Identify which cell holds the provided text, then report its (x, y) central coordinate. 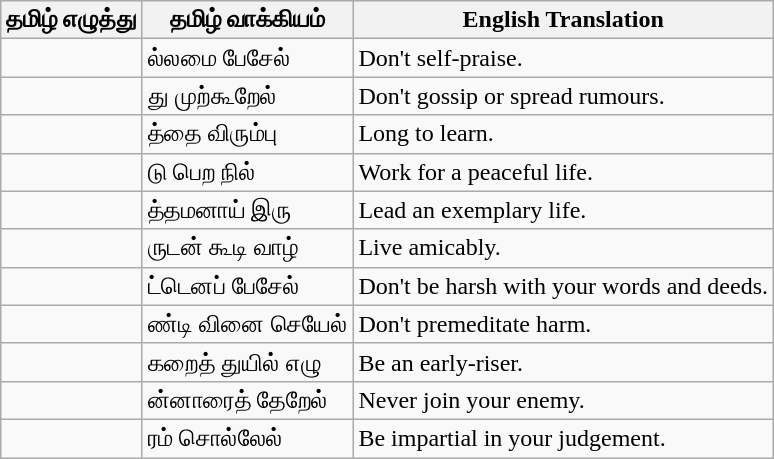
Don't be harsh with your words and deeds. (564, 286)
Long to learn. (564, 134)
கறைத் துயில் எழு (248, 362)
தமிழ் வாக்கியம் (248, 20)
English Translation (564, 20)
Live amicably. (564, 248)
Don't self-praise. (564, 58)
ல்லமை பேசேல் (248, 58)
ருடன் கூடி வாழ் (248, 248)
Be an early-riser. (564, 362)
த்தமனாய் இரு (248, 210)
டு பெற நில் (248, 172)
Work for a peaceful life. (564, 172)
Don't premeditate harm. (564, 324)
தமிழ் எழுத்து (72, 20)
Never join your enemy. (564, 400)
ட்டெனப் பேசேல் (248, 286)
Don't gossip or spread rumours. (564, 96)
Be impartial in your judgement. (564, 438)
ண்டி வினை செயேல் (248, 324)
த்தை விரும்பு (248, 134)
ன்னாரைத் தேறேல் (248, 400)
து முற்கூறேல் (248, 96)
Lead an exemplary life. (564, 210)
ரம் சொல்லேல் (248, 438)
